Scan for the cell matching the given text and deliver its (X, Y) coordinate at center. 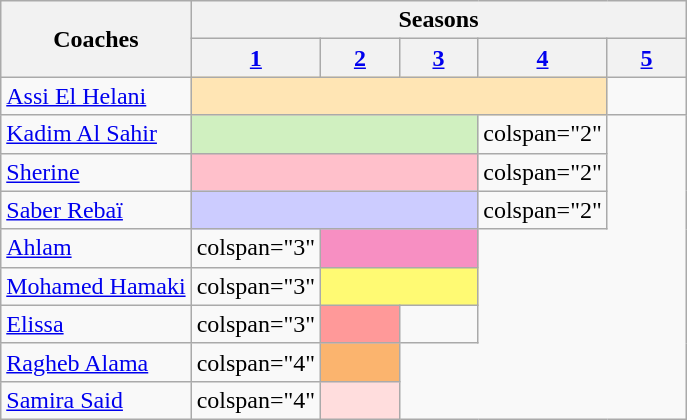
Assi El Helani (96, 96)
4 (543, 58)
Ragheb Alama (96, 362)
Coaches (96, 39)
Saber Rebaï (96, 210)
3 (438, 58)
Ahlam (96, 248)
5 (646, 58)
2 (360, 58)
Samira Said (96, 400)
Sherine (96, 172)
1 (256, 58)
Seasons (438, 20)
Elissa (96, 324)
Kadim Al Sahir (96, 134)
Mohamed Hamaki (96, 286)
